Pinpoint the cell where the given text exists, returning its (x, y) midpoint coordinate. 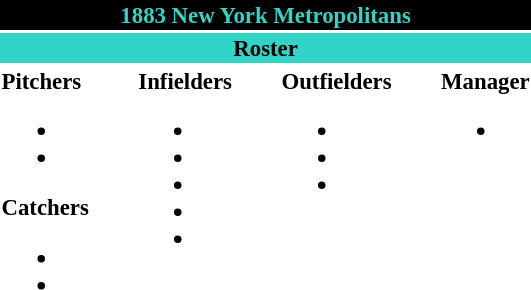
1883 New York Metropolitans (266, 15)
Roster (266, 48)
